Determine the (x, y) coordinate at the center of the cell enclosing the given text.  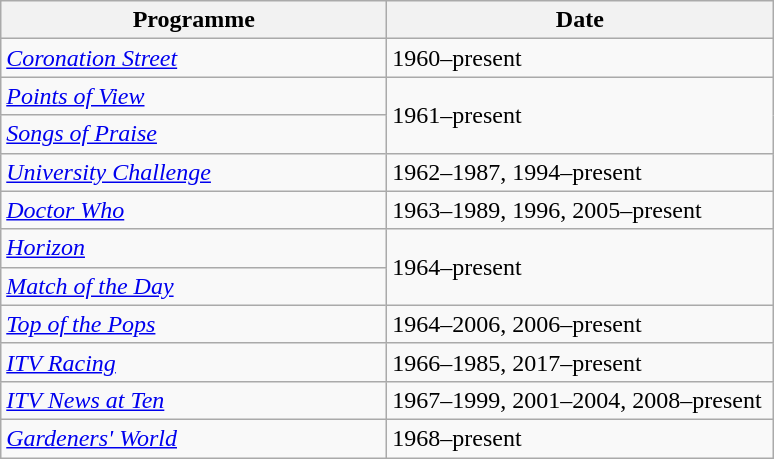
Doctor Who (194, 210)
Programme (194, 20)
1964–present (580, 267)
ITV Racing (194, 362)
ITV News at Ten (194, 400)
Match of the Day (194, 286)
Points of View (194, 96)
Songs of Praise (194, 134)
1964–2006, 2006–present (580, 324)
1963–1989, 1996, 2005–present (580, 210)
University Challenge (194, 172)
1966–1985, 2017–present (580, 362)
Horizon (194, 248)
1967–1999, 2001–2004, 2008–present (580, 400)
1961–present (580, 115)
1960–present (580, 58)
1962–1987, 1994–present (580, 172)
Top of the Pops (194, 324)
1968–present (580, 438)
Coronation Street (194, 58)
Gardeners' World (194, 438)
Date (580, 20)
